Find where the given text appears and provide that cell's center as [x, y] coordinate. 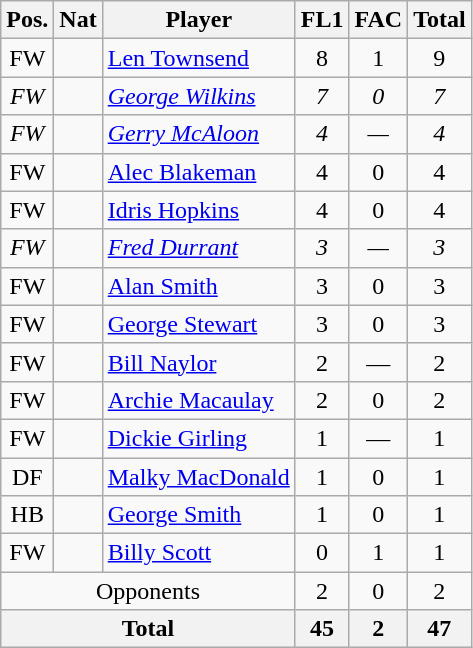
Dickie Girling [198, 438]
Nat [78, 20]
Gerry McAloon [198, 134]
DF [28, 477]
Idris Hopkins [198, 210]
George Wilkins [198, 96]
47 [440, 629]
George Stewart [198, 324]
Alec Blakeman [198, 172]
FAC [378, 20]
Fred Durrant [198, 248]
Len Townsend [198, 58]
George Smith [198, 515]
9 [440, 58]
HB [28, 515]
Player [198, 20]
Malky MacDonald [198, 477]
Billy Scott [198, 553]
Archie Macaulay [198, 400]
Pos. [28, 20]
Alan Smith [198, 286]
Bill Naylor [198, 362]
8 [322, 58]
FL1 [322, 20]
Opponents [148, 591]
45 [322, 629]
